Extract the (X, Y) coordinate from the center of the cell holding the provided text.  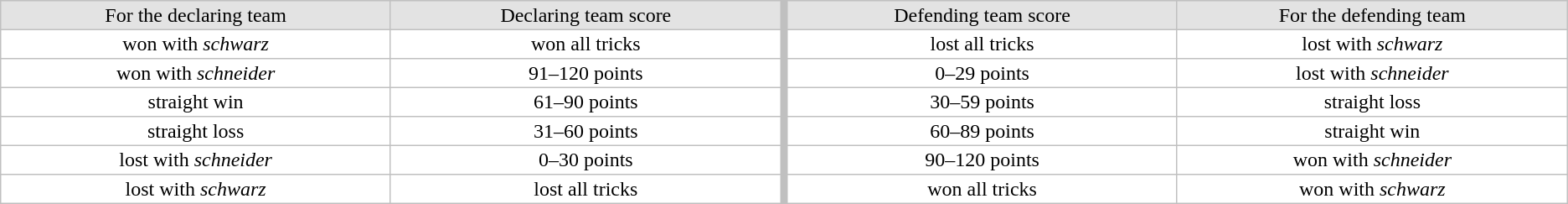
90–120 points (982, 160)
31–60 points (585, 131)
30–59 points (982, 102)
60–89 points (982, 131)
61–90 points (585, 102)
Declaring team score (585, 15)
0–29 points (982, 72)
Defending team score (982, 15)
0–30 points (585, 160)
91–120 points (585, 72)
For the declaring team (196, 15)
For the defending team (1372, 15)
